From the cell containing the given text, extract its center point as [x, y] coordinate. 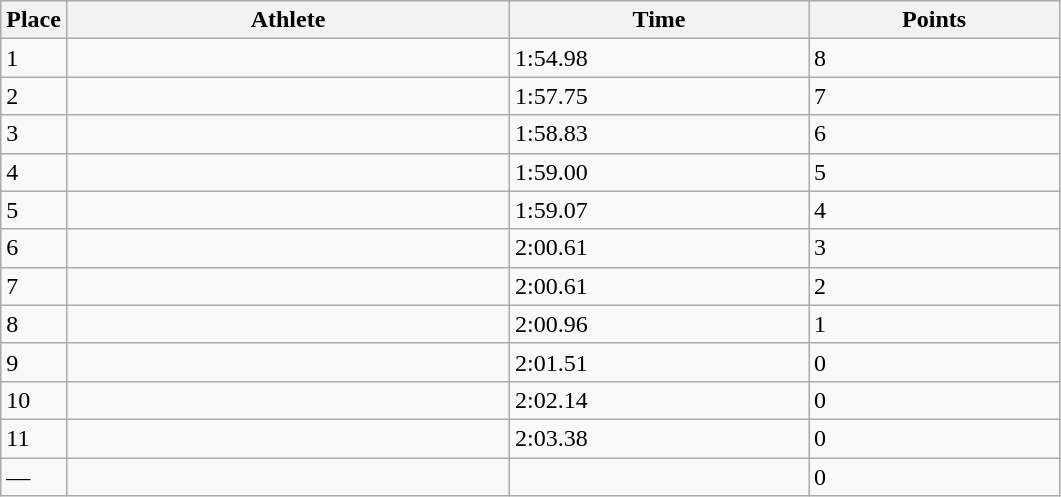
2:01.51 [660, 362]
Time [660, 20]
2:02.14 [660, 400]
1:54.98 [660, 58]
1:57.75 [660, 96]
1:59.00 [660, 172]
9 [34, 362]
Athlete [288, 20]
11 [34, 438]
Points [934, 20]
— [34, 477]
2:00.96 [660, 324]
1:58.83 [660, 134]
2:03.38 [660, 438]
1:59.07 [660, 210]
10 [34, 400]
Place [34, 20]
